Scan for the cell matching the given text and deliver its (x, y) coordinate at center. 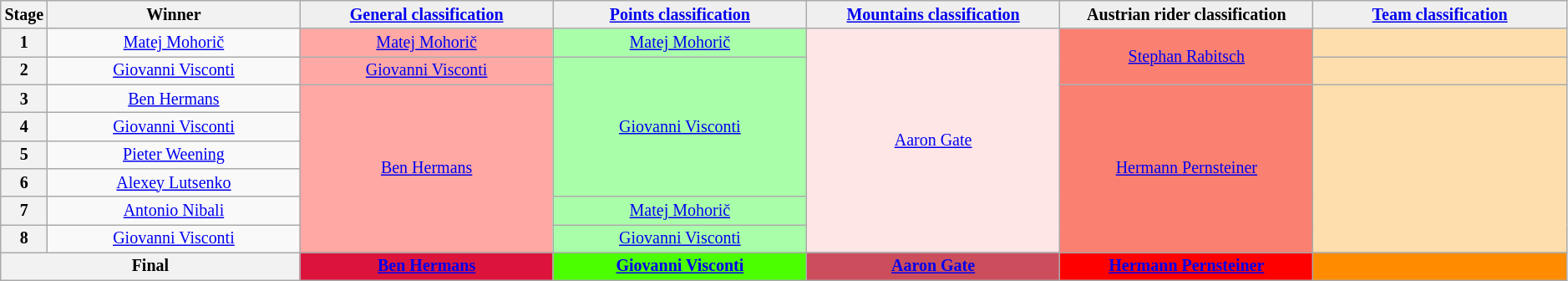
2 (24, 70)
Mountains classification (932, 15)
General classification (426, 15)
Antonio Nibali (174, 211)
5 (24, 154)
Team classification (1440, 15)
Stephan Rabitsch (1186, 57)
3 (24, 99)
Winner (174, 15)
Stage (24, 15)
1 (24, 43)
Alexey Lutsenko (174, 182)
Points classification (680, 15)
Austrian rider classification (1186, 15)
Pieter Weening (174, 154)
Final (150, 266)
4 (24, 127)
7 (24, 211)
8 (24, 239)
6 (24, 182)
